Extract the (X, Y) coordinate from the center of the cell holding the provided text.  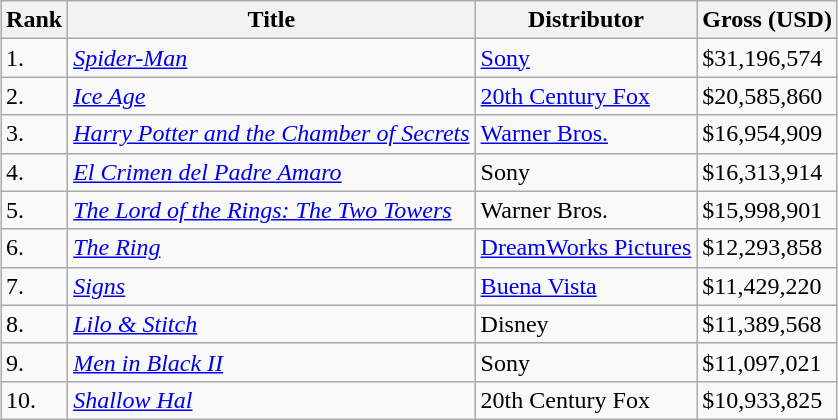
Ice Age (272, 96)
$31,196,574 (768, 58)
9. (34, 362)
Shallow Hal (272, 400)
2. (34, 96)
$10,933,825 (768, 400)
Signs (272, 286)
Men in Black II (272, 362)
Spider-Man (272, 58)
4. (34, 172)
3. (34, 134)
6. (34, 248)
$16,313,914 (768, 172)
The Lord of the Rings: The Two Towers (272, 210)
5. (34, 210)
$20,585,860 (768, 96)
$11,389,568 (768, 324)
1. (34, 58)
El Crimen del Padre Amaro (272, 172)
Title (272, 20)
8. (34, 324)
$11,097,021 (768, 362)
Disney (586, 324)
$16,954,909 (768, 134)
DreamWorks Pictures (586, 248)
Gross (USD) (768, 20)
Lilo & Stitch (272, 324)
The Ring (272, 248)
10. (34, 400)
Buena Vista (586, 286)
$15,998,901 (768, 210)
$11,429,220 (768, 286)
Distributor (586, 20)
$12,293,858 (768, 248)
Rank (34, 20)
7. (34, 286)
Harry Potter and the Chamber of Secrets (272, 134)
